Locate the cell with the specified text and output its [X, Y] center coordinate. 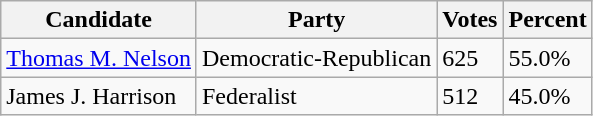
45.0% [548, 96]
Percent [548, 20]
Candidate [99, 20]
512 [470, 96]
Democratic-Republican [316, 58]
55.0% [548, 58]
Votes [470, 20]
James J. Harrison [99, 96]
Thomas M. Nelson [99, 58]
Federalist [316, 96]
625 [470, 58]
Party [316, 20]
